Provide the [x, y] coordinate of the cell's center where the given text is located.  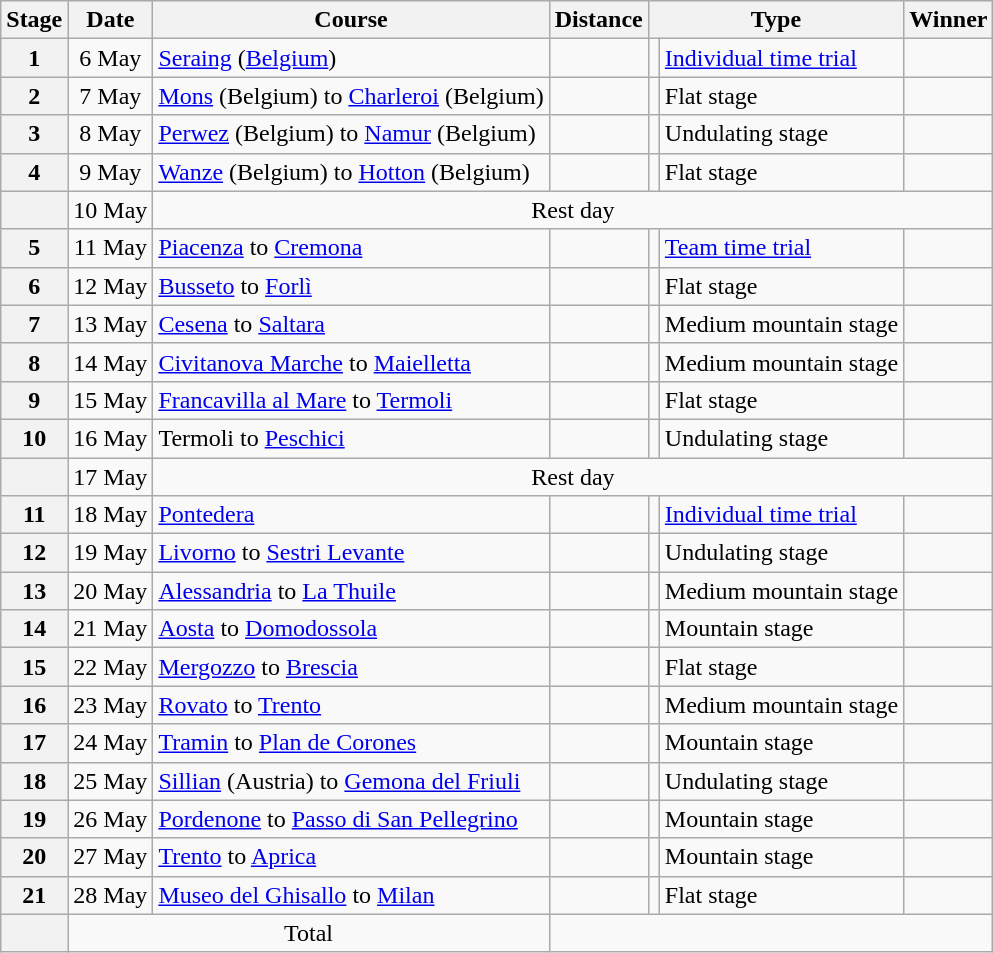
28 May [110, 895]
13 [34, 591]
17 May [110, 477]
7 May [110, 96]
12 [34, 553]
24 May [110, 743]
Alessandria to La Thuile [351, 591]
9 May [110, 172]
23 May [110, 705]
Team time trial [781, 248]
14 May [110, 362]
20 May [110, 591]
Livorno to Sestri Levante [351, 553]
Sillian (Austria) to Gemona del Friuli [351, 781]
15 May [110, 400]
1 [34, 58]
Date [110, 20]
27 May [110, 857]
Tramin to Plan de Corones [351, 743]
14 [34, 629]
Pordenone to Passo di San Pellegrino [351, 819]
17 [34, 743]
4 [34, 172]
Museo del Ghisallo to Milan [351, 895]
6 [34, 286]
3 [34, 134]
10 [34, 438]
21 May [110, 629]
6 May [110, 58]
15 [34, 667]
Type [776, 20]
Mons (Belgium) to Charleroi (Belgium) [351, 96]
Piacenza to Cremona [351, 248]
Civitanova Marche to Maielletta [351, 362]
Distance [598, 20]
25 May [110, 781]
26 May [110, 819]
11 May [110, 248]
10 May [110, 210]
Rovato to Trento [351, 705]
Wanze (Belgium) to Hotton (Belgium) [351, 172]
8 May [110, 134]
Busseto to Forlì [351, 286]
12 May [110, 286]
19 May [110, 553]
22 May [110, 667]
13 May [110, 324]
18 May [110, 515]
Pontedera [351, 515]
2 [34, 96]
Perwez (Belgium) to Namur (Belgium) [351, 134]
7 [34, 324]
Termoli to Peschici [351, 438]
Francavilla al Mare to Termoli [351, 400]
20 [34, 857]
16 May [110, 438]
18 [34, 781]
19 [34, 819]
Total [308, 933]
Course [351, 20]
11 [34, 515]
9 [34, 400]
Winner [948, 20]
Aosta to Domodossola [351, 629]
5 [34, 248]
16 [34, 705]
Stage [34, 20]
Trento to Aprica [351, 857]
Seraing (Belgium) [351, 58]
21 [34, 895]
Cesena to Saltara [351, 324]
8 [34, 362]
Mergozzo to Brescia [351, 667]
